From the cell containing the given text, extract its center point as (X, Y) coordinate. 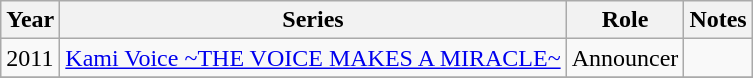
Year (30, 20)
Announcer (625, 58)
Kami Voice ~THE VOICE MAKES A MIRACLE~ (313, 58)
2011 (30, 58)
Role (625, 20)
Series (313, 20)
Notes (718, 20)
